Pinpoint the cell where the given text exists, returning its (X, Y) midpoint coordinate. 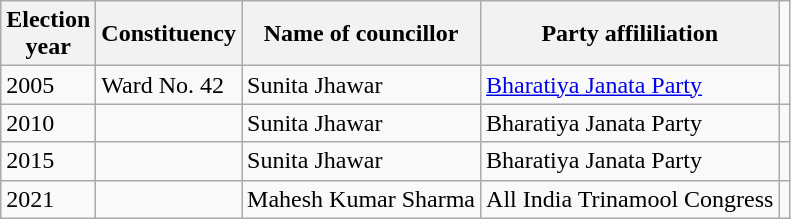
Election year (48, 34)
Constituency (169, 34)
Mahesh Kumar Sharma (362, 199)
All India Trinamool Congress (630, 199)
2010 (48, 123)
Party affililiation (630, 34)
2021 (48, 199)
Ward No. 42 (169, 85)
Name of councillor (362, 34)
2015 (48, 161)
2005 (48, 85)
